Output the (x, y) coordinate of the center of the cell containing the given text.  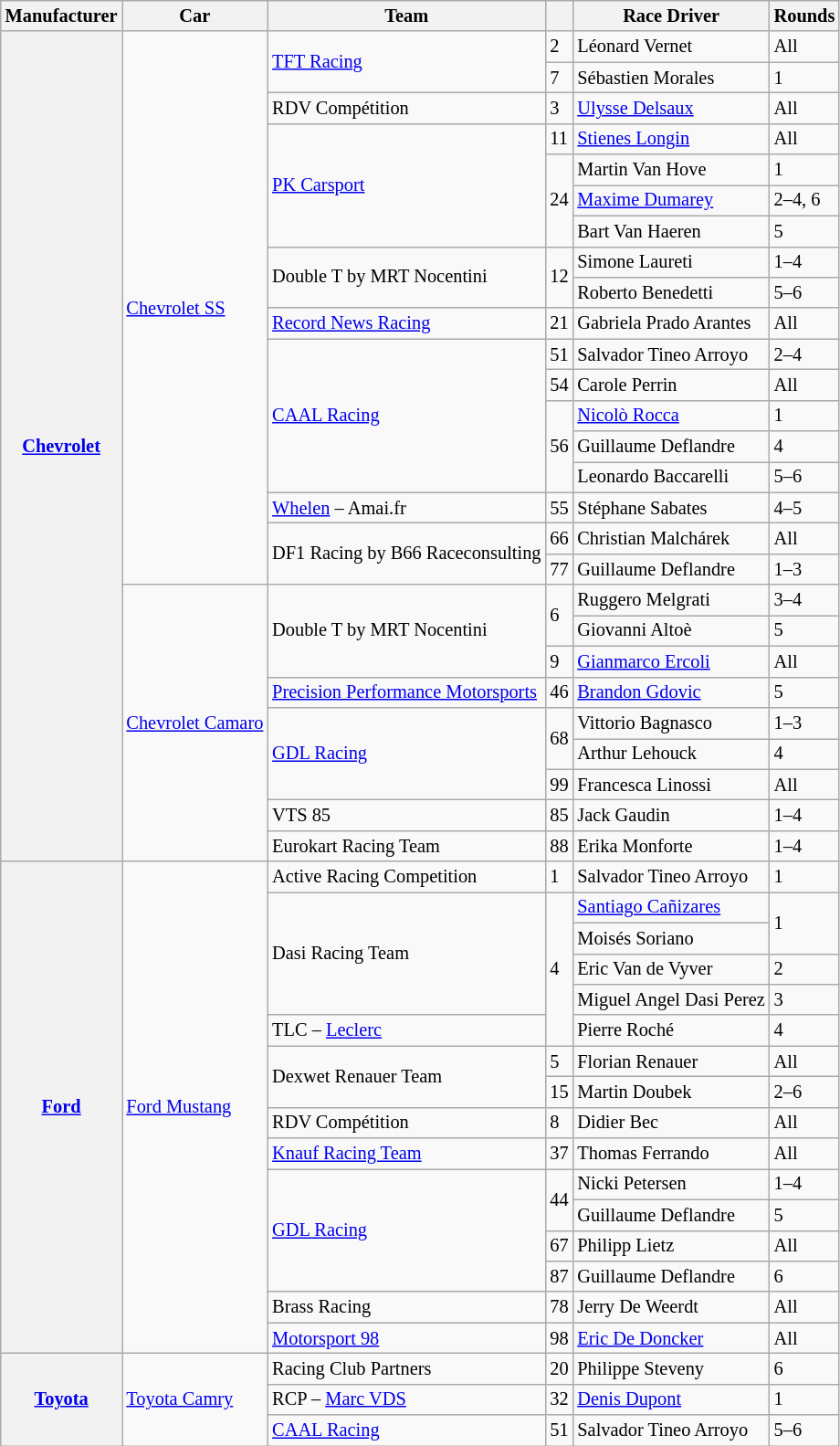
Bart Van Haeren (670, 231)
Philipp Lietz (670, 1246)
Racing Club Partners (406, 1368)
32 (559, 1399)
Manufacturer (62, 16)
Léonard Vernet (670, 47)
Stienes Longin (670, 139)
Arthur Lehouck (670, 754)
44 (559, 1198)
37 (559, 1154)
12 (559, 278)
Denis Dupont (670, 1399)
TLC – Leclerc (406, 1030)
85 (559, 815)
Brass Racing (406, 1307)
Carole Perrin (670, 385)
Toyota Camry (195, 1399)
24 (559, 201)
Ruggero Melgrati (670, 600)
Santiago Cañizares (670, 907)
Florian Renauer (670, 1061)
87 (559, 1276)
Christian Malchárek (670, 538)
Jack Gaudin (670, 815)
Eric De Doncker (670, 1338)
Chevrolet Camaro (195, 723)
56 (559, 446)
4–5 (805, 508)
Gianmarco Ercoli (670, 661)
2–6 (805, 1092)
Team (406, 16)
Active Racing Competition (406, 877)
8 (559, 1123)
Leonardo Baccarelli (670, 477)
Dexwet Renauer Team (406, 1076)
46 (559, 692)
Eric Van de Vyver (670, 969)
Chevrolet (62, 446)
2–4 (805, 354)
55 (559, 508)
Record News Racing (406, 323)
Ford Mustang (195, 1107)
20 (559, 1368)
Francesca Linossi (670, 785)
Precision Performance Motorsports (406, 692)
VTS 85 (406, 815)
Roberto Benedetti (670, 292)
Chevrolet SS (195, 308)
Brandon Gdovic (670, 692)
99 (559, 785)
Vittorio Bagnasco (670, 723)
Jerry De Weerdt (670, 1307)
77 (559, 569)
Eurokart Racing Team (406, 846)
Martin Van Hove (670, 170)
67 (559, 1246)
Motorsport 98 (406, 1338)
Erika Monforte (670, 846)
Maxime Dumarey (670, 200)
Thomas Ferrando (670, 1154)
11 (559, 139)
3–4 (805, 600)
Ford (62, 1107)
Simone Laureti (670, 262)
Pierre Roché (670, 1030)
Dasi Racing Team (406, 954)
Sébastien Morales (670, 78)
Ulysse Delsaux (670, 108)
Moisés Soriano (670, 938)
Giovanni Altoè (670, 630)
Whelen – Amai.fr (406, 508)
Stéphane Sabates (670, 508)
88 (559, 846)
Race Driver (670, 16)
Philippe Steveny (670, 1368)
Toyota (62, 1399)
2–4, 6 (805, 200)
PK Carsport (406, 185)
DF1 Racing by B66 Raceconsulting (406, 554)
Nicki Petersen (670, 1184)
78 (559, 1307)
15 (559, 1092)
RCP – Marc VDS (406, 1399)
54 (559, 385)
Nicolò Rocca (670, 416)
Didier Bec (670, 1123)
Gabriela Prado Arantes (670, 323)
98 (559, 1338)
66 (559, 538)
Car (195, 16)
Miguel Angel Dasi Perez (670, 999)
TFT Racing (406, 62)
68 (559, 738)
21 (559, 323)
Knauf Racing Team (406, 1154)
Rounds (805, 16)
9 (559, 661)
7 (559, 78)
Martin Doubek (670, 1092)
